Return [X, Y] of the center of cell containing provided text 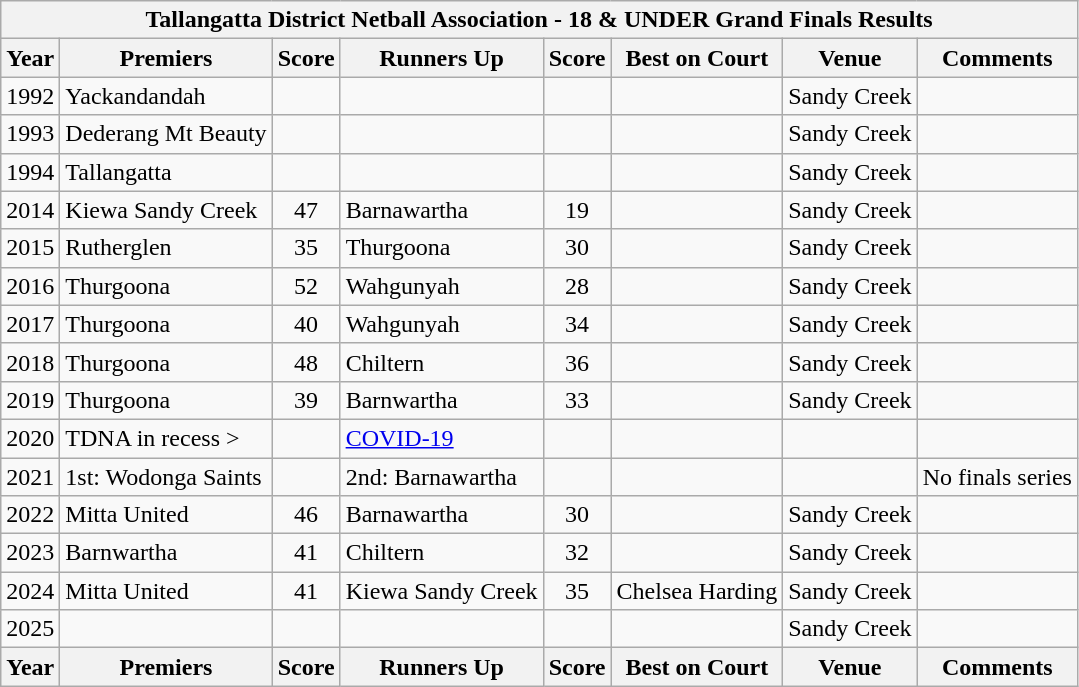
1993 [30, 134]
2nd: Barnawartha [442, 477]
2022 [30, 515]
TDNA in recess > [166, 438]
2018 [30, 362]
46 [306, 515]
Chelsea Harding [697, 591]
32 [577, 553]
19 [577, 210]
Tallangatta District Netball Association - 18 & UNDER Grand Finals Results [540, 20]
47 [306, 210]
36 [577, 362]
Tallangatta [166, 172]
2014 [30, 210]
48 [306, 362]
2024 [30, 591]
1st: Wodonga Saints [166, 477]
2017 [30, 324]
Rutherglen [166, 248]
Dederang Mt Beauty [166, 134]
34 [577, 324]
52 [306, 286]
2021 [30, 477]
COVID-19 [442, 438]
33 [577, 400]
No finals series [997, 477]
Yackandandah [166, 96]
39 [306, 400]
1994 [30, 172]
40 [306, 324]
2015 [30, 248]
1992 [30, 96]
2019 [30, 400]
28 [577, 286]
2020 [30, 438]
2016 [30, 286]
2023 [30, 553]
2025 [30, 629]
